Provide the (x, y) coordinate of the cell's center where the given text is located.  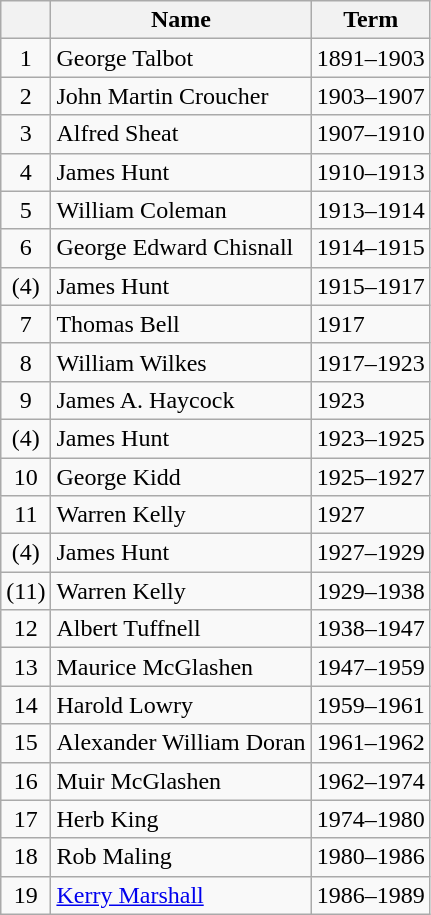
10 (26, 477)
9 (26, 400)
Kerry Marshall (181, 895)
7 (26, 324)
1913–1914 (370, 210)
1961–1962 (370, 743)
Rob Maling (181, 857)
1938–1947 (370, 629)
George Kidd (181, 477)
3 (26, 134)
11 (26, 515)
John Martin Croucher (181, 96)
1923–1925 (370, 438)
George Talbot (181, 58)
1915–1917 (370, 286)
Thomas Bell (181, 324)
1980–1986 (370, 857)
1910–1913 (370, 172)
15 (26, 743)
Harold Lowry (181, 705)
Alfred Sheat (181, 134)
1 (26, 58)
Term (370, 20)
Alexander William Doran (181, 743)
8 (26, 362)
18 (26, 857)
1891–1903 (370, 58)
1917 (370, 324)
4 (26, 172)
1947–1959 (370, 667)
Maurice McGlashen (181, 667)
1974–1980 (370, 819)
1929–1938 (370, 591)
14 (26, 705)
1927–1929 (370, 553)
Muir McGlashen (181, 781)
Herb King (181, 819)
1986–1989 (370, 895)
1917–1923 (370, 362)
1925–1927 (370, 477)
1914–1915 (370, 248)
1959–1961 (370, 705)
13 (26, 667)
16 (26, 781)
17 (26, 819)
1903–1907 (370, 96)
James A. Haycock (181, 400)
Albert Tuffnell (181, 629)
12 (26, 629)
(11) (26, 591)
2 (26, 96)
Name (181, 20)
William Coleman (181, 210)
1962–1974 (370, 781)
19 (26, 895)
1927 (370, 515)
1907–1910 (370, 134)
George Edward Chisnall (181, 248)
6 (26, 248)
1923 (370, 400)
William Wilkes (181, 362)
5 (26, 210)
